Return the (X, Y) coordinate for the center point of the cell that contains the specified text.  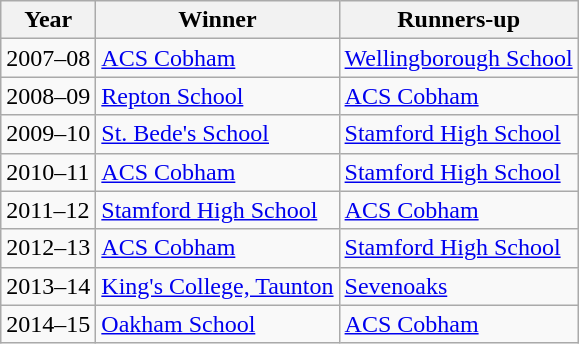
2007–08 (48, 58)
2012–13 (48, 248)
Oakham School (218, 324)
2009–10 (48, 134)
2011–12 (48, 210)
St. Bede's School (218, 134)
Sevenoaks (458, 286)
Year (48, 20)
2013–14 (48, 286)
Winner (218, 20)
Wellingborough School (458, 58)
2014–15 (48, 324)
Runners-up (458, 20)
Repton School (218, 96)
2010–11 (48, 172)
King's College, Taunton (218, 286)
2008–09 (48, 96)
